Identify which cell holds the provided text, then report its (x, y) central coordinate. 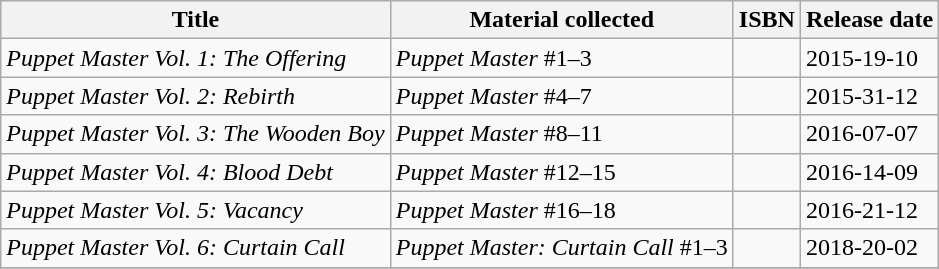
Puppet Master Vol. 3: The Wooden Boy (196, 134)
Puppet Master Vol. 6: Curtain Call (196, 248)
Puppet Master Vol. 5: Vacancy (196, 210)
Puppet Master Vol. 4: Blood Debt (196, 172)
Puppet Master #16–18 (562, 210)
Puppet Master: Curtain Call #1–3 (562, 248)
2016-21-12 (869, 210)
Release date (869, 20)
2016-14-09 (869, 172)
Puppet Master Vol. 2: Rebirth (196, 96)
Puppet Master #12–15 (562, 172)
Puppet Master #4–7 (562, 96)
ISBN (766, 20)
Material collected (562, 20)
Puppet Master #1–3 (562, 58)
Title (196, 20)
Puppet Master Vol. 1: The Offering (196, 58)
2016-07-07 (869, 134)
Puppet Master #8–11 (562, 134)
2015-19-10 (869, 58)
2015-31-12 (869, 96)
2018-20-02 (869, 248)
